Capture the cell that displays the provided text and extract its (X, Y) central coordinate. 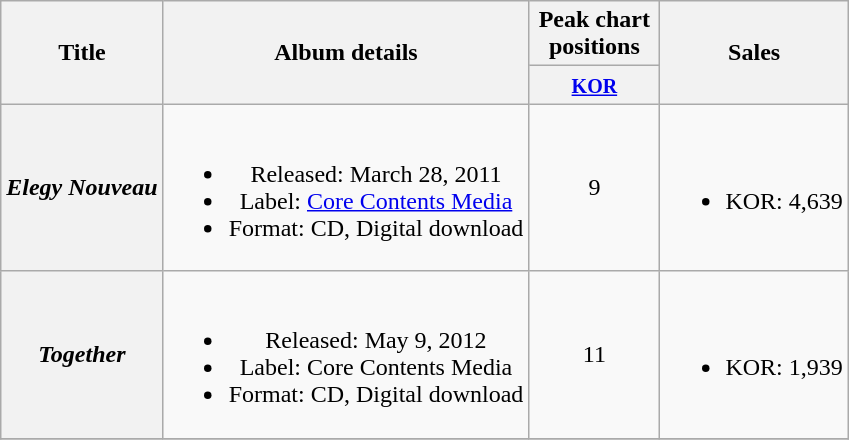
Title (82, 52)
KOR: 1,939 (754, 354)
Together (82, 354)
Elegy Nouveau (82, 188)
Album details (346, 52)
11 (594, 354)
Released: March 28, 2011Label: Core Contents MediaFormat: CD, Digital download (346, 188)
Released: May 9, 2012Label: Core Contents MediaFormat: CD, Digital download (346, 354)
KOR (594, 85)
Peak chart positions (594, 34)
9 (594, 188)
KOR: 4,639 (754, 188)
Sales (754, 52)
